Extract the (X, Y) coordinate from the center of the cell holding the provided text.  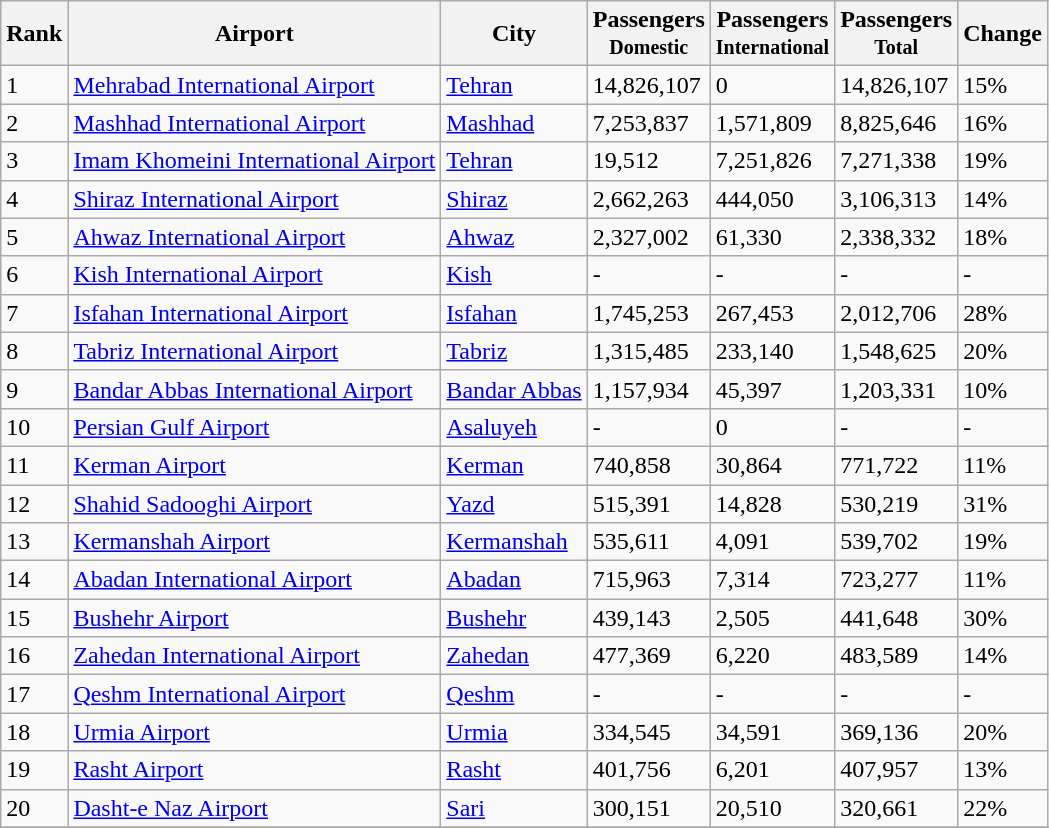
20 (34, 808)
Rasht (514, 770)
61,330 (772, 237)
15 (34, 618)
Yazd (514, 503)
18% (1003, 237)
4,091 (772, 542)
Kermanshah (514, 542)
723,277 (896, 580)
3,106,313 (896, 199)
Asaluyeh (514, 427)
7,314 (772, 580)
Shiraz (514, 199)
13 (34, 542)
1,157,934 (648, 389)
1 (34, 85)
14 (34, 580)
8 (34, 351)
407,957 (896, 770)
17 (34, 694)
Zahedan (514, 656)
Qeshm (514, 694)
Shahid Sadooghi Airport (254, 503)
2,505 (772, 618)
740,858 (648, 465)
1,548,625 (896, 351)
300,151 (648, 808)
6,201 (772, 770)
4 (34, 199)
Qeshm International Airport (254, 694)
Bandar Abbas (514, 389)
1,203,331 (896, 389)
45,397 (772, 389)
401,756 (648, 770)
771,722 (896, 465)
22% (1003, 808)
18 (34, 732)
Urmia (514, 732)
11 (34, 465)
Isfahan (514, 313)
Zahedan International Airport (254, 656)
7,253,837 (648, 123)
Kerman Airport (254, 465)
477,369 (648, 656)
2,327,002 (648, 237)
PassengersInternational (772, 34)
7 (34, 313)
PassengersTotal (896, 34)
Urmia Airport (254, 732)
Tabriz (514, 351)
320,661 (896, 808)
715,963 (648, 580)
2 (34, 123)
Shiraz International Airport (254, 199)
6,220 (772, 656)
Airport (254, 34)
Bandar Abbas International Airport (254, 389)
12 (34, 503)
Kerman (514, 465)
539,702 (896, 542)
233,140 (772, 351)
Imam Khomeini International Airport (254, 161)
Rank (34, 34)
7,271,338 (896, 161)
Isfahan International Airport (254, 313)
28% (1003, 313)
535,611 (648, 542)
Mashhad International Airport (254, 123)
Persian Gulf Airport (254, 427)
15% (1003, 85)
2,338,332 (896, 237)
Mehrabad International Airport (254, 85)
19,512 (648, 161)
1,745,253 (648, 313)
Sari (514, 808)
Ahwaz (514, 237)
444,050 (772, 199)
8,825,646 (896, 123)
10 (34, 427)
PassengersDomestic (648, 34)
Abadan International Airport (254, 580)
Kermanshah Airport (254, 542)
5 (34, 237)
7,251,826 (772, 161)
Tabriz International Airport (254, 351)
13% (1003, 770)
31% (1003, 503)
530,219 (896, 503)
9 (34, 389)
14,828 (772, 503)
441,648 (896, 618)
Ahwaz International Airport (254, 237)
1,571,809 (772, 123)
Abadan (514, 580)
Dasht-e Naz Airport (254, 808)
16% (1003, 123)
334,545 (648, 732)
2,662,263 (648, 199)
6 (34, 275)
Kish International Airport (254, 275)
515,391 (648, 503)
Kish (514, 275)
Bushehr (514, 618)
10% (1003, 389)
City (514, 34)
Bushehr Airport (254, 618)
20,510 (772, 808)
Mashhad (514, 123)
Change (1003, 34)
34,591 (772, 732)
19 (34, 770)
3 (34, 161)
Rasht Airport (254, 770)
439,143 (648, 618)
267,453 (772, 313)
30,864 (772, 465)
1,315,485 (648, 351)
2,012,706 (896, 313)
369,136 (896, 732)
16 (34, 656)
30% (1003, 618)
483,589 (896, 656)
